Locate the cell with the specified text and output its [x, y] center coordinate. 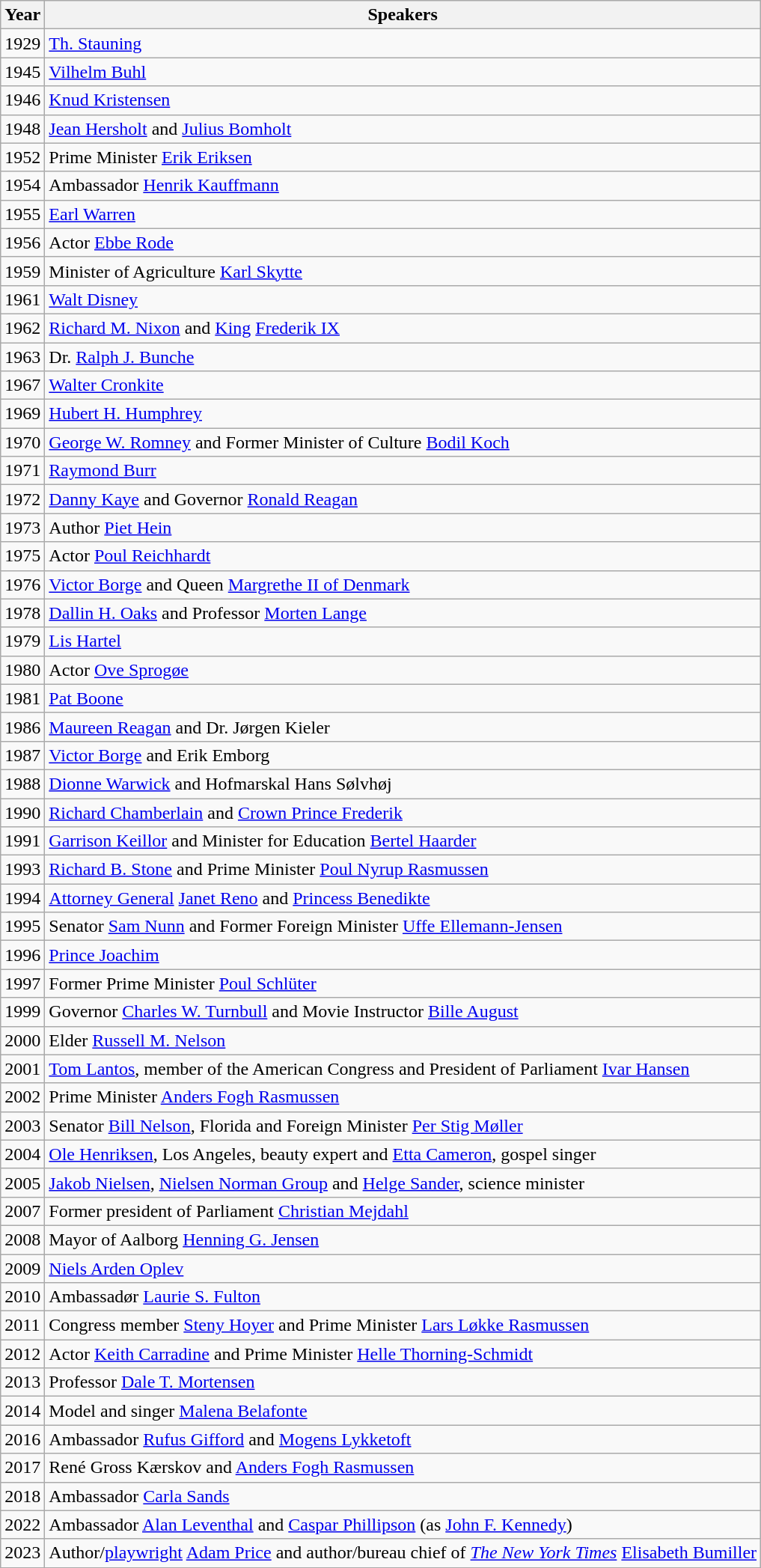
Raymond Burr [403, 471]
Minister of Agriculture Karl Skytte [403, 271]
Former president of Parliament Christian Mejdahl [403, 1211]
2005 [22, 1183]
2003 [22, 1126]
1980 [22, 670]
Richard M. Nixon and King Frederik IX [403, 328]
1970 [22, 442]
1971 [22, 471]
Vilhelm Buhl [403, 72]
2002 [22, 1097]
2014 [22, 1411]
Dionne Warwick and Hofmarskal Hans Sølvhøj [403, 784]
2011 [22, 1326]
Congress member Steny Hoyer and Prime Minister Lars Løkke Rasmussen [403, 1326]
Ambassador Henrik Kauffmann [403, 186]
Former Prime Minister Poul Schlüter [403, 983]
2022 [22, 1525]
1993 [22, 870]
Tom Lantos, member of the American Congress and President of Parliament Ivar Hansen [403, 1069]
Ole Henriksen, Los Angeles, beauty expert and Etta Cameron, gospel singer [403, 1154]
Earl Warren [403, 214]
Actor Ove Sprogøe [403, 670]
1961 [22, 299]
1946 [22, 100]
Model and singer Malena Belafonte [403, 1411]
Dallin H. Oaks and Professor Morten Lange [403, 613]
George W. Romney and Former Minister of Culture Bodil Koch [403, 442]
Ambassador Rufus Gifford and Mogens Lykketoft [403, 1439]
Attorney General Janet Reno and Princess Benedikte [403, 898]
Prime Minister Anders Fogh Rasmussen [403, 1097]
2004 [22, 1154]
Walter Cronkite [403, 385]
Richard B. Stone and Prime Minister Poul Nyrup Rasmussen [403, 870]
Governor Charles W. Turnbull and Movie Instructor Bille August [403, 1012]
Prince Joachim [403, 955]
1959 [22, 271]
2016 [22, 1439]
1978 [22, 613]
1997 [22, 983]
1963 [22, 357]
2023 [22, 1553]
Ambassador Carla Sands [403, 1496]
2000 [22, 1040]
1952 [22, 157]
Actor Ebbe Rode [403, 242]
1955 [22, 214]
2007 [22, 1211]
Victor Borge and Queen Margrethe II of Denmark [403, 585]
1981 [22, 698]
Professor Dale T. Mortensen [403, 1382]
Th. Stauning [403, 43]
Elder Russell M. Nelson [403, 1040]
1996 [22, 955]
Mayor of Aalborg Henning G. Jensen [403, 1239]
1973 [22, 528]
2009 [22, 1269]
Ambassador Alan Leventhal and Caspar Phillipson (as John F. Kennedy) [403, 1525]
Dr. Ralph J. Bunche [403, 357]
2001 [22, 1069]
1967 [22, 385]
1954 [22, 186]
Knud Kristensen [403, 100]
Prime Minister Erik Eriksen [403, 157]
Senator Sam Nunn and Former Foreign Minister Uffe Ellemann-Jensen [403, 927]
1995 [22, 927]
1929 [22, 43]
1962 [22, 328]
Lis Hartel [403, 641]
Richard Chamberlain and Crown Prince Frederik [403, 812]
2017 [22, 1468]
Maureen Reagan and Dr. Jørgen Kieler [403, 727]
1986 [22, 727]
Niels Arden Oplev [403, 1269]
Walt Disney [403, 299]
Ambassadør Laurie S. Fulton [403, 1297]
Jakob Nielsen, Nielsen Norman Group and Helge Sander, science minister [403, 1183]
1987 [22, 755]
1990 [22, 812]
Actor Poul Reichhardt [403, 556]
2018 [22, 1496]
Jean Hersholt and Julius Bomholt [403, 129]
2008 [22, 1239]
1945 [22, 72]
Danny Kaye and Governor Ronald Reagan [403, 499]
Year [22, 15]
2010 [22, 1297]
Speakers [403, 15]
1979 [22, 641]
Author/playwright Adam Price and author/bureau chief of The New York Times Elisabeth Bumiller [403, 1553]
René Gross Kærskov and Anders Fogh Rasmussen [403, 1468]
2012 [22, 1354]
Hubert H. Humphrey [403, 414]
1999 [22, 1012]
Actor Keith Carradine and Prime Minister Helle Thorning-Schmidt [403, 1354]
1991 [22, 841]
Victor Borge and Erik Emborg [403, 755]
1976 [22, 585]
Garrison Keillor and Minister for Education Bertel Haarder [403, 841]
1972 [22, 499]
1988 [22, 784]
1956 [22, 242]
1975 [22, 556]
2013 [22, 1382]
Senator Bill Nelson, Florida and Foreign Minister Per Stig Møller [403, 1126]
1969 [22, 414]
1994 [22, 898]
Author Piet Hein [403, 528]
1948 [22, 129]
Pat Boone [403, 698]
